From the cell containing the given text, extract its center point as (x, y) coordinate. 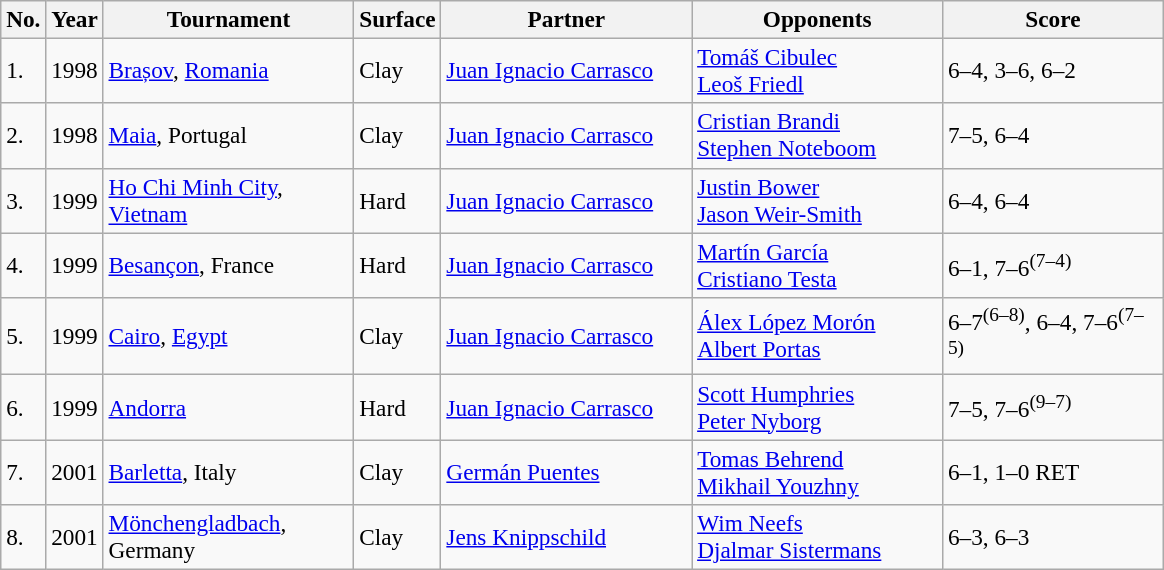
Ho Chi Minh City, Vietnam (228, 200)
Álex López Morón Albert Portas (818, 336)
7. (24, 472)
2. (24, 136)
6–1, 7–6(7–4) (1054, 264)
Andorra (228, 406)
6–7(6–8), 6–4, 7–6(7–5) (1054, 336)
Brașov, Romania (228, 70)
Cristian Brandi Stephen Noteboom (818, 136)
Tournament (228, 19)
Justin Bower Jason Weir-Smith (818, 200)
Score (1054, 19)
Germán Puentes (566, 472)
6–1, 1–0 RET (1054, 472)
Scott Humphries Peter Nyborg (818, 406)
5. (24, 336)
Wim Neefs Djalmar Sistermans (818, 536)
7–5, 7–6(9–7) (1054, 406)
Cairo, Egypt (228, 336)
Mönchengladbach, Germany (228, 536)
Jens Knippschild (566, 536)
Year (74, 19)
6–4, 3–6, 6–2 (1054, 70)
Tomáš Cibulec Leoš Friedl (818, 70)
4. (24, 264)
No. (24, 19)
Partner (566, 19)
6–4, 6–4 (1054, 200)
6. (24, 406)
Tomas Behrend Mikhail Youzhny (818, 472)
3. (24, 200)
Besançon, France (228, 264)
8. (24, 536)
7–5, 6–4 (1054, 136)
Martín García Cristiano Testa (818, 264)
1. (24, 70)
6–3, 6–3 (1054, 536)
Surface (398, 19)
Opponents (818, 19)
Barletta, Italy (228, 472)
Maia, Portugal (228, 136)
